Determine the (x, y) coordinate at the center of the cell enclosing the given text.  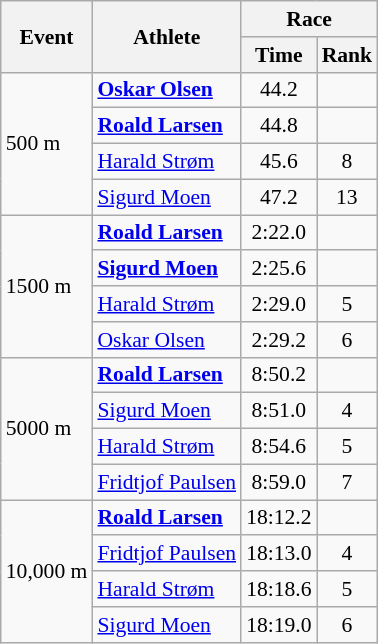
18:18.6 (278, 589)
Event (47, 36)
Time (278, 55)
1500 m (47, 286)
8:54.6 (278, 447)
18:19.0 (278, 625)
2:25.6 (278, 269)
13 (348, 197)
18:12.2 (278, 518)
2:29.2 (278, 340)
Race (309, 19)
Athlete (166, 36)
45.6 (278, 162)
47.2 (278, 197)
8:59.0 (278, 482)
44.8 (278, 126)
500 m (47, 143)
2:29.0 (278, 304)
Rank (348, 55)
8:51.0 (278, 411)
8:50.2 (278, 375)
8 (348, 162)
7 (348, 482)
18:13.0 (278, 554)
10,000 m (47, 571)
44.2 (278, 90)
2:22.0 (278, 233)
5000 m (47, 428)
